Pinpoint the cell where the given text exists, returning its (X, Y) midpoint coordinate. 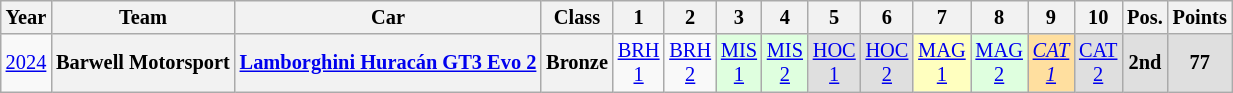
HOC2 (888, 63)
Bronze (577, 63)
CAT1 (1051, 63)
Lamborghini Huracán GT3 Evo 2 (388, 63)
9 (1051, 17)
BRH2 (690, 63)
10 (1098, 17)
Pos. (1144, 17)
Year (26, 17)
2 (690, 17)
CAT2 (1098, 63)
7 (942, 17)
MIS2 (785, 63)
MAG1 (942, 63)
BRH1 (639, 63)
2nd (1144, 63)
Barwell Motorsport (143, 63)
Car (388, 17)
MIS1 (739, 63)
HOC1 (834, 63)
6 (888, 17)
Class (577, 17)
5 (834, 17)
Team (143, 17)
MAG2 (1000, 63)
2024 (26, 63)
3 (739, 17)
4 (785, 17)
77 (1200, 63)
8 (1000, 17)
1 (639, 17)
Points (1200, 17)
